Determine the (X, Y) coordinate at the center of the cell enclosing the given text.  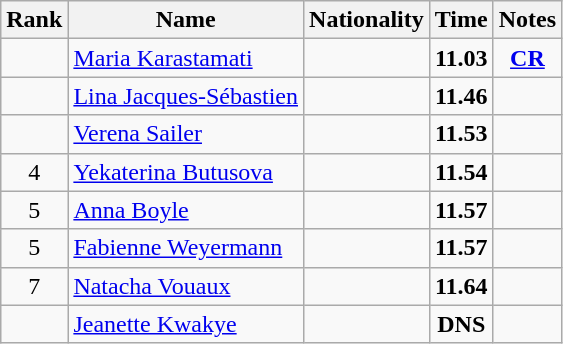
Yekaterina Butusova (186, 172)
11.03 (461, 58)
11.53 (461, 134)
Natacha Vouaux (186, 286)
Verena Sailer (186, 134)
Maria Karastamati (186, 58)
4 (34, 172)
11.46 (461, 96)
Time (461, 20)
Notes (527, 20)
Anna Boyle (186, 210)
DNS (461, 324)
Fabienne Weyermann (186, 248)
7 (34, 286)
Jeanette Kwakye (186, 324)
11.54 (461, 172)
11.64 (461, 286)
Rank (34, 20)
Lina Jacques-Sébastien (186, 96)
Name (186, 20)
CR (527, 58)
Nationality (367, 20)
